Extract the (x, y) coordinate from the center of the cell holding the provided text.  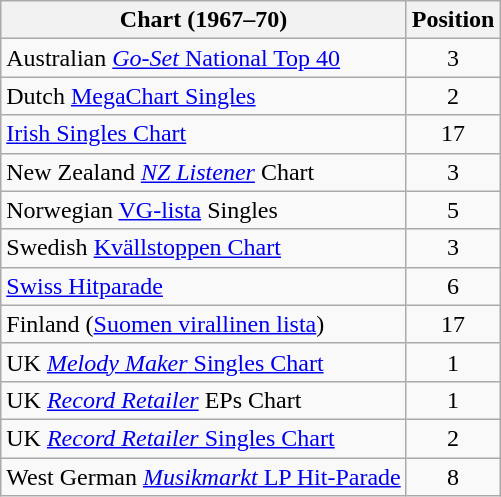
New Zealand NZ Listener Chart (204, 172)
Position (453, 20)
Chart (1967–70) (204, 20)
5 (453, 210)
Irish Singles Chart (204, 134)
Norwegian VG-lista Singles (204, 210)
Swedish Kvällstoppen Chart (204, 248)
UK Record Retailer Singles Chart (204, 438)
Dutch MegaChart Singles (204, 96)
8 (453, 477)
6 (453, 286)
West German Musikmarkt LP Hit-Parade (204, 477)
UK Melody Maker Singles Chart (204, 362)
Swiss Hitparade (204, 286)
UK Record Retailer EPs Chart (204, 400)
Australian Go-Set National Top 40 (204, 58)
Finland (Suomen virallinen lista) (204, 324)
